Extract the [X, Y] coordinate from the center of the cell holding the provided text.  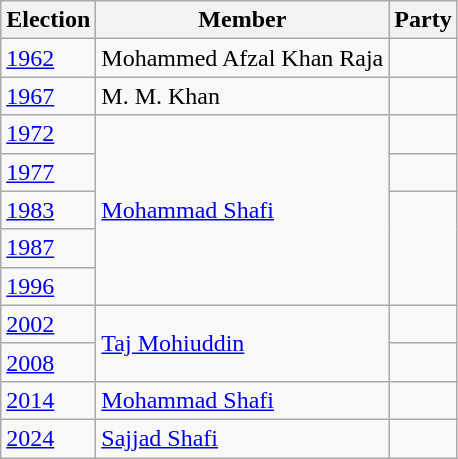
2002 [48, 324]
1983 [48, 210]
M. M. Khan [242, 96]
1967 [48, 96]
1972 [48, 134]
1962 [48, 58]
2008 [48, 362]
Party [423, 20]
Mohammed Afzal Khan Raja [242, 58]
Taj Mohiuddin [242, 343]
Election [48, 20]
Sajjad Shafi [242, 438]
Member [242, 20]
2024 [48, 438]
1987 [48, 248]
1996 [48, 286]
1977 [48, 172]
2014 [48, 400]
